Identify which cell holds the provided text, then report its (x, y) central coordinate. 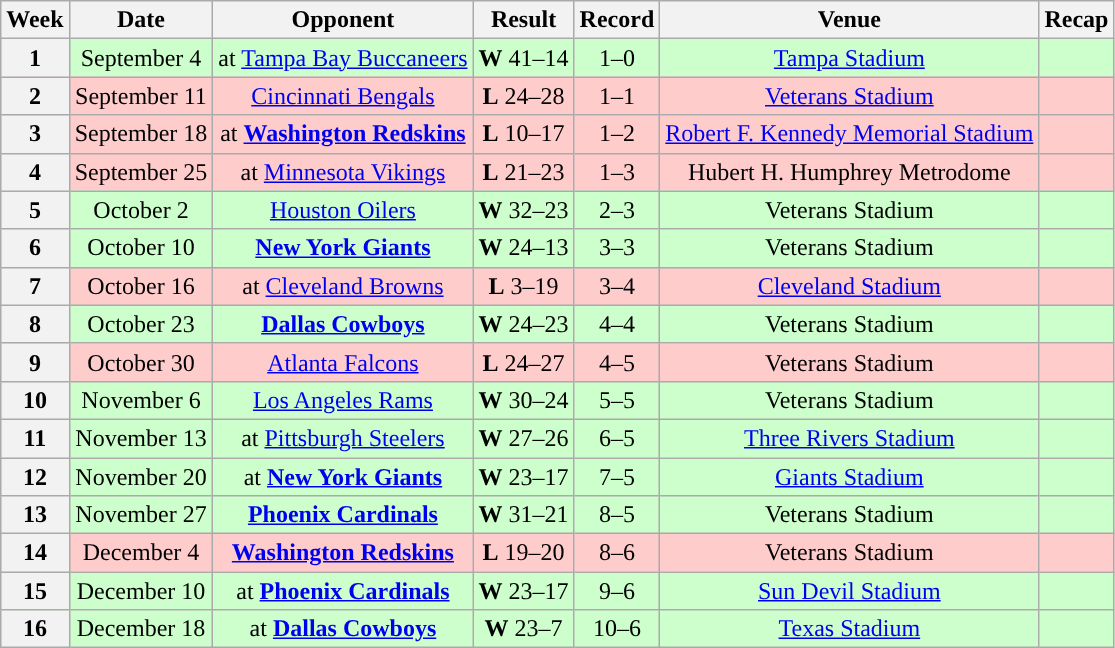
4 (35, 172)
at Dallas Cowboys (343, 629)
16 (35, 629)
10 (35, 400)
2–3 (617, 210)
October 23 (141, 324)
December 10 (141, 591)
15 (35, 591)
Opponent (343, 20)
W 23–7 (524, 629)
1–3 (617, 172)
at Minnesota Vikings (343, 172)
September 4 (141, 58)
9 (35, 362)
L 3–19 (524, 286)
November 27 (141, 515)
3–3 (617, 248)
December 4 (141, 553)
November 13 (141, 438)
October 2 (141, 210)
at Tampa Bay Buccaneers (343, 58)
6 (35, 248)
October 10 (141, 248)
September 18 (141, 134)
8 (35, 324)
12 (35, 477)
Texas Stadium (850, 629)
9–6 (617, 591)
L 24–27 (524, 362)
Dallas Cowboys (343, 324)
Cleveland Stadium (850, 286)
Robert F. Kennedy Memorial Stadium (850, 134)
October 16 (141, 286)
November 6 (141, 400)
W 30–24 (524, 400)
13 (35, 515)
W 41–14 (524, 58)
10–6 (617, 629)
W 32–23 (524, 210)
14 (35, 553)
Giants Stadium (850, 477)
September 11 (141, 96)
11 (35, 438)
Los Angeles Rams (343, 400)
December 18 (141, 629)
L 24–28 (524, 96)
Date (141, 20)
Hubert H. Humphrey Metrodome (850, 172)
Result (524, 20)
4–4 (617, 324)
L 10–17 (524, 134)
5–5 (617, 400)
Three Rivers Stadium (850, 438)
2 (35, 96)
L 21–23 (524, 172)
Atlanta Falcons (343, 362)
Venue (850, 20)
6–5 (617, 438)
1–1 (617, 96)
L 19–20 (524, 553)
W 31–21 (524, 515)
at New York Giants (343, 477)
Tampa Stadium (850, 58)
at Pittsburgh Steelers (343, 438)
1–2 (617, 134)
7 (35, 286)
5 (35, 210)
7–5 (617, 477)
8–5 (617, 515)
Houston Oilers (343, 210)
Phoenix Cardinals (343, 515)
3–4 (617, 286)
4–5 (617, 362)
Sun Devil Stadium (850, 591)
November 20 (141, 477)
W 24–13 (524, 248)
at Cleveland Browns (343, 286)
Record (617, 20)
W 24–23 (524, 324)
Recap (1076, 20)
8–6 (617, 553)
3 (35, 134)
1–0 (617, 58)
October 30 (141, 362)
1 (35, 58)
September 25 (141, 172)
at Phoenix Cardinals (343, 591)
Cincinnati Bengals (343, 96)
Washington Redskins (343, 553)
Week (35, 20)
W 27–26 (524, 438)
New York Giants (343, 248)
at Washington Redskins (343, 134)
